Determine the (x, y) coordinate at the center of the cell enclosing the given text.  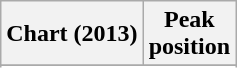
Chart (2013) (72, 34)
Peakposition (189, 34)
